From the cell containing the given text, extract its center point as [x, y] coordinate. 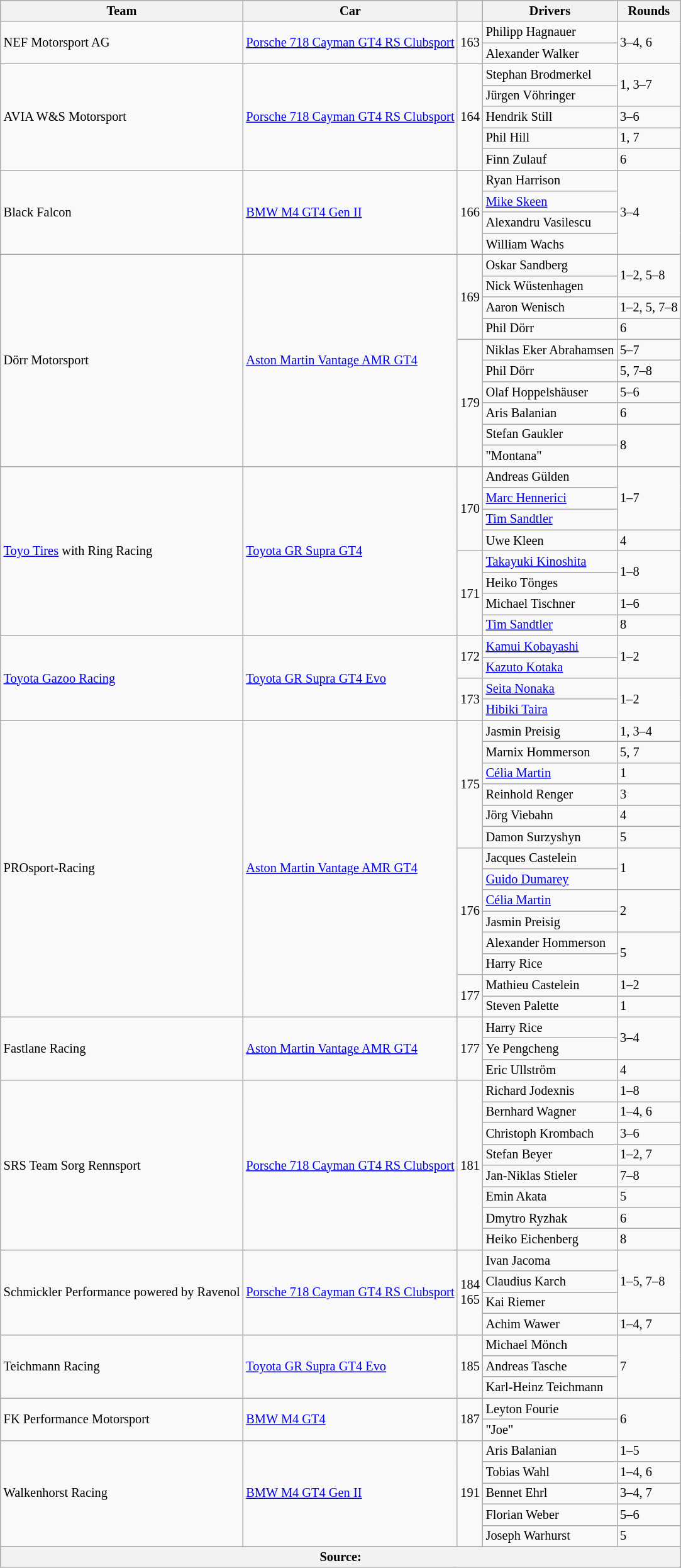
Walkenhorst Racing [122, 1493]
184165 [470, 1292]
Damon Surzyshyn [550, 837]
Philipp Hagnauer [550, 32]
Car [350, 11]
Marnix Hommerson [550, 752]
William Wachs [550, 244]
2 [649, 911]
1–4, 7 [649, 1324]
Olaf Hoppelshäuser [550, 392]
Stefan Beyer [550, 1155]
Stefan Gaukler [550, 434]
Heiko Tönges [550, 583]
179 [470, 403]
Aaron Wenisch [550, 308]
1–2, 5–8 [649, 276]
163 [470, 43]
Jacques Castelein [550, 858]
Toyota Gazoo Racing [122, 678]
1, 7 [649, 138]
Andreas Gülden [550, 477]
5, 7–8 [649, 371]
191 [470, 1493]
5, 7 [649, 752]
169 [470, 297]
Reinhold Renger [550, 795]
Alexander Walker [550, 53]
Alexandru Vasilescu [550, 223]
Jörg Viebahn [550, 815]
Rounds [649, 11]
Source: [341, 1557]
Mathieu Castelein [550, 985]
Takayuki Kinoshita [550, 561]
175 [470, 784]
Heiko Eichenberg [550, 1239]
173 [470, 698]
FK Performance Motorsport [122, 1420]
Alexander Hommerson [550, 943]
Kazuto Kotaka [550, 668]
Achim Wawer [550, 1324]
BMW M4 GT4 [350, 1420]
Andreas Tasche [550, 1366]
172 [470, 657]
Oskar Sandberg [550, 265]
Tobias Wahl [550, 1472]
Toyo Tires with Ring Racing [122, 551]
7 [649, 1367]
Teichmann Racing [122, 1367]
Black Falcon [122, 213]
Hendrik Still [550, 117]
Claudius Karch [550, 1282]
1–2, 5, 7–8 [649, 308]
Karl-Heinz Teichmann [550, 1387]
Schmickler Performance powered by Ravenol [122, 1292]
1–5, 7–8 [649, 1281]
Niklas Eker Abrahamsen [550, 350]
PROsport-Racing [122, 868]
Fastlane Racing [122, 1048]
1–7 [649, 498]
Ye Pengcheng [550, 1049]
Team [122, 11]
Nick Wüstenhagen [550, 286]
185 [470, 1367]
Mike Skeen [550, 201]
166 [470, 213]
Dmytro Ryzhak [550, 1218]
Phil Hill [550, 138]
Richard Jodexnis [550, 1091]
SRS Team Sorg Rennsport [122, 1165]
Emin Akata [550, 1197]
Dörr Motorsport [122, 360]
Hibiki Taira [550, 710]
Florian Weber [550, 1515]
Toyota GR Supra GT4 [350, 551]
181 [470, 1165]
Steven Palette [550, 1006]
Jan-Niklas Stieler [550, 1175]
3–4, 7 [649, 1493]
1, 3–7 [649, 84]
Bennet Ehrl [550, 1493]
Joseph Warhurst [550, 1536]
Michael Mönch [550, 1345]
Marc Hennerici [550, 498]
Ryan Harrison [550, 181]
Michael Tischner [550, 604]
3–4, 6 [649, 43]
1–2, 7 [649, 1155]
5–7 [649, 350]
Uwe Kleen [550, 540]
Bernhard Wagner [550, 1112]
Leyton Fourie [550, 1409]
Kamui Kobayashi [550, 646]
1, 3–4 [649, 731]
171 [470, 593]
Seita Nonaka [550, 688]
170 [470, 508]
NEF Motorsport AG [122, 43]
3 [649, 795]
1–5 [649, 1451]
AVIA W&S Motorsport [122, 116]
Jürgen Vöhringer [550, 96]
7–8 [649, 1175]
"Joe" [550, 1430]
176 [470, 911]
1–6 [649, 604]
Christoph Krombach [550, 1133]
Eric Ullström [550, 1070]
187 [470, 1420]
Finn Zulauf [550, 159]
"Montana" [550, 456]
Kai Riemer [550, 1302]
Ivan Jacoma [550, 1260]
164 [470, 116]
Stephan Brodmerkel [550, 74]
Drivers [550, 11]
Guido Dumarey [550, 879]
